Extract the (x, y) coordinate from the center of the cell holding the provided text.  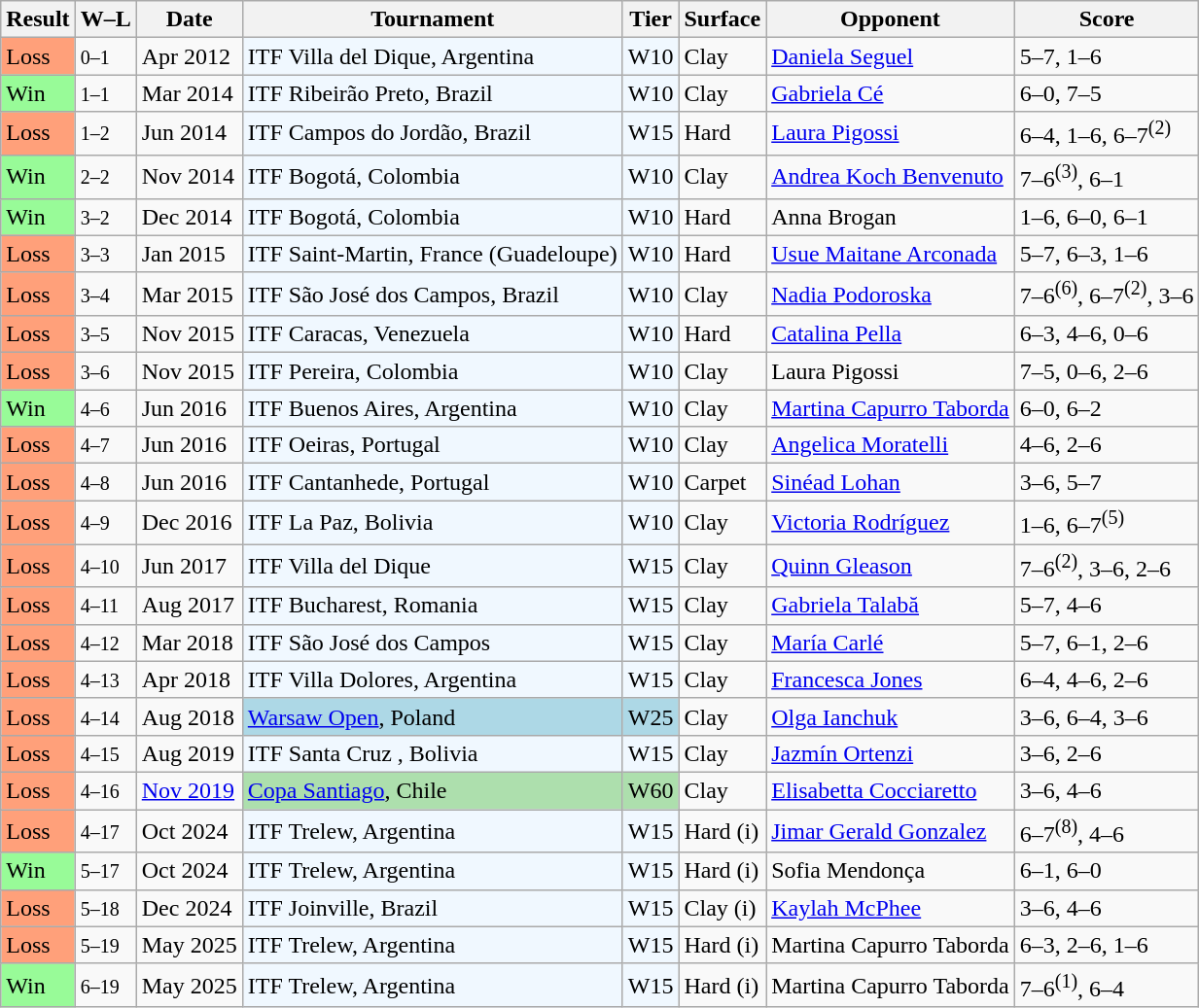
6–4, 4–6, 2–6 (1107, 679)
ITF Cantanhede, Portugal (432, 482)
4–15 (105, 753)
ITF Saint-Martin, France (Guadeloupe) (432, 254)
3–4 (105, 294)
6–3, 4–6, 0–6 (1107, 334)
Usue Maitane Arconada (891, 254)
Aug 2017 (189, 606)
Elisabetta Cocciaretto (891, 790)
Aug 2019 (189, 753)
María Carlé (891, 643)
3–6 (105, 371)
ITF São José dos Campos (432, 643)
5–17 (105, 871)
3–6, 6–4, 3–6 (1107, 716)
4–7 (105, 445)
Quinn Gleason (891, 566)
4–14 (105, 716)
7–5, 0–6, 2–6 (1107, 371)
Nov 2014 (189, 177)
Andrea Koch Benvenuto (891, 177)
Apr 2018 (189, 679)
Mar 2015 (189, 294)
7–6(3), 6–1 (1107, 177)
Date (189, 19)
Sinéad Lohan (891, 482)
ITF Oeiras, Portugal (432, 445)
Aug 2018 (189, 716)
ITF Joinville, Brazil (432, 908)
Gabriela Cé (891, 93)
Mar 2018 (189, 643)
ITF La Paz, Bolivia (432, 523)
Daniela Seguel (891, 56)
Gabriela Talabă (891, 606)
6–7(8), 4–6 (1107, 832)
Warsaw Open, Poland (432, 716)
2–2 (105, 177)
Jazmín Ortenzi (891, 753)
Tier (651, 19)
Kaylah McPhee (891, 908)
Olga Ianchuk (891, 716)
3–5 (105, 334)
0–1 (105, 56)
4–12 (105, 643)
4–6 (105, 408)
Tournament (432, 19)
Apr 2012 (189, 56)
ITF Pereira, Colombia (432, 371)
Catalina Pella (891, 334)
4–9 (105, 523)
7–6(1), 6–4 (1107, 986)
Dec 2024 (189, 908)
ITF Santa Cruz , Bolivia (432, 753)
1–6, 6–7(5) (1107, 523)
Surface (723, 19)
ITF Campos do Jordão, Brazil (432, 134)
4–6, 2–6 (1107, 445)
Mar 2014 (189, 93)
6–3, 2–6, 1–6 (1107, 945)
Dec 2016 (189, 523)
Francesca Jones (891, 679)
5–19 (105, 945)
Jan 2015 (189, 254)
5–18 (105, 908)
W60 (651, 790)
Angelica Moratelli (891, 445)
Copa Santiago, Chile (432, 790)
5–7, 4–6 (1107, 606)
ITF Caracas, Venezuela (432, 334)
ITF Ribeirão Preto, Brazil (432, 93)
5–7, 1–6 (1107, 56)
7–6(6), 6–7(2), 3–6 (1107, 294)
Carpet (723, 482)
6–0, 7–5 (1107, 93)
1–1 (105, 93)
ITF Villa del Dique, Argentina (432, 56)
Sofia Mendonça (891, 871)
Jimar Gerald Gonzalez (891, 832)
ITF Villa Dolores, Argentina (432, 679)
6–19 (105, 986)
ITF Bucharest, Romania (432, 606)
Score (1107, 19)
Opponent (891, 19)
4–11 (105, 606)
Anna Brogan (891, 217)
ITF Buenos Aires, Argentina (432, 408)
4–8 (105, 482)
5–7, 6–1, 2–6 (1107, 643)
3–6, 2–6 (1107, 753)
3–2 (105, 217)
4–17 (105, 832)
Victoria Rodríguez (891, 523)
1–2 (105, 134)
5–7, 6–3, 1–6 (1107, 254)
4–13 (105, 679)
4–10 (105, 566)
7–6(2), 3–6, 2–6 (1107, 566)
1–6, 6–0, 6–1 (1107, 217)
W25 (651, 716)
6–0, 6–2 (1107, 408)
6–4, 1–6, 6–7(2) (1107, 134)
ITF São José dos Campos, Brazil (432, 294)
Jun 2017 (189, 566)
3–3 (105, 254)
Clay (i) (723, 908)
ITF Villa del Dique (432, 566)
W–L (105, 19)
Nov 2019 (189, 790)
6–1, 6–0 (1107, 871)
Dec 2014 (189, 217)
3–6, 5–7 (1107, 482)
Result (38, 19)
4–16 (105, 790)
Jun 2014 (189, 134)
Nadia Podoroska (891, 294)
